Scan for the cell matching the given text and deliver its [X, Y] coordinate at center. 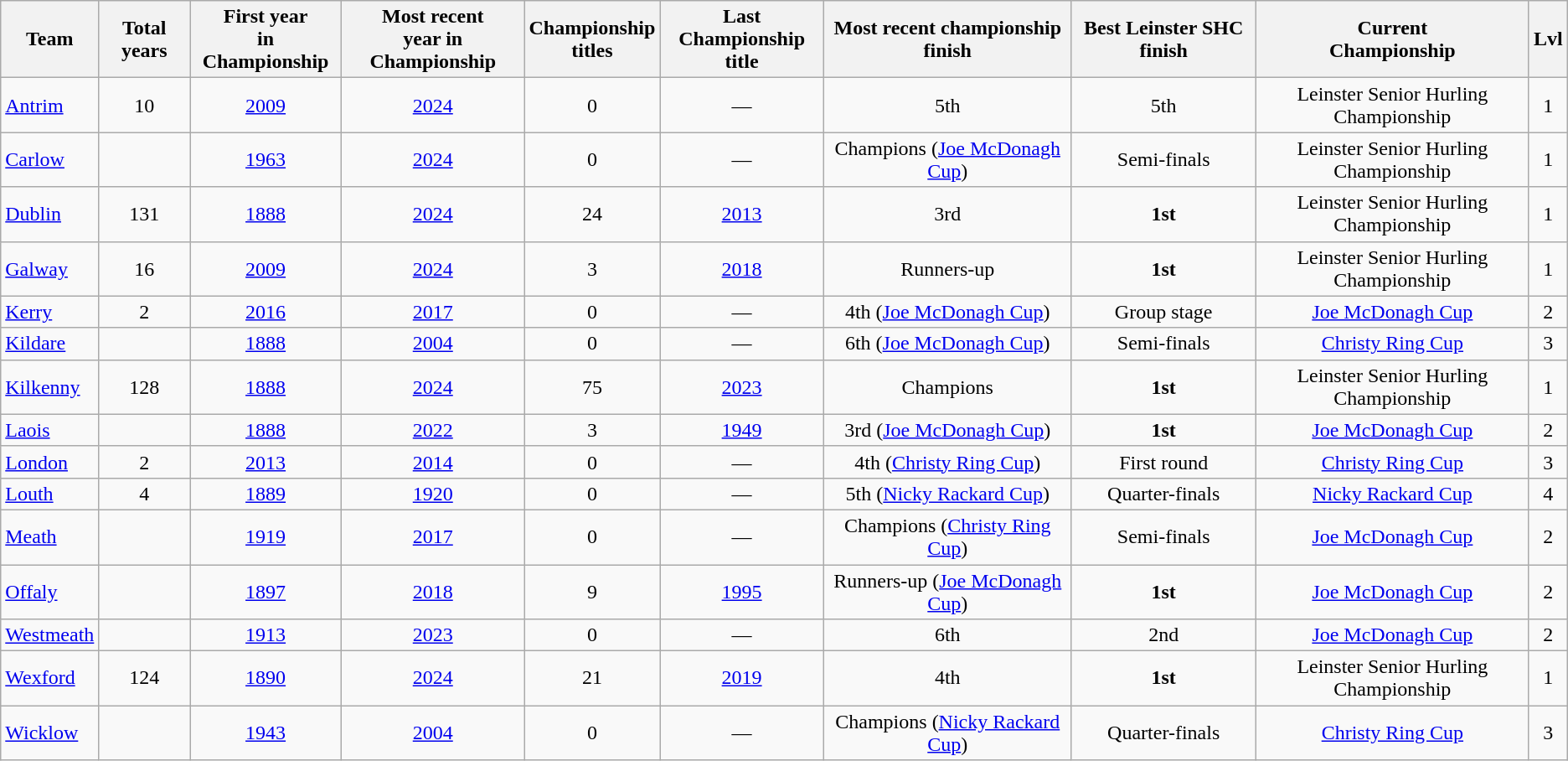
6th [947, 635]
124 [144, 679]
Westmeath [50, 635]
Louth [50, 494]
Champions [947, 387]
CurrentChampionship [1392, 39]
Offaly [50, 592]
1897 [266, 592]
1949 [742, 430]
Antrim [50, 106]
5th (Nicky Rackard Cup) [947, 494]
9 [592, 592]
3rd [947, 215]
4th (Christy Ring Cup) [947, 462]
128 [144, 387]
2016 [266, 312]
Galway [50, 268]
Kerry [50, 312]
21 [592, 679]
75 [592, 387]
1913 [266, 635]
131 [144, 215]
1889 [266, 494]
Most recent championship finish [947, 39]
1919 [266, 536]
LastChampionship title [742, 39]
Carlow [50, 159]
1890 [266, 679]
Champions (Christy Ring Cup) [947, 536]
2nd [1163, 635]
First round [1163, 462]
Nicky Rackard Cup [1392, 494]
1995 [742, 592]
1920 [433, 494]
3rd (Joe McDonagh Cup) [947, 430]
1943 [266, 733]
Most recentyear in Championship [433, 39]
6th (Joe McDonagh Cup) [947, 344]
Champions (Joe McDonagh Cup) [947, 159]
Group stage [1163, 312]
4th [947, 679]
Total years [144, 39]
Best Leinster SHC finish [1163, 39]
2022 [433, 430]
2019 [742, 679]
Team [50, 39]
24 [592, 215]
Kilkenny [50, 387]
First yearin Championship [266, 39]
2014 [433, 462]
Championshiptitles [592, 39]
Dublin [50, 215]
Champions (Nicky Rackard Cup) [947, 733]
10 [144, 106]
4th (Joe McDonagh Cup) [947, 312]
Runners-up (Joe McDonagh Cup) [947, 592]
Meath [50, 536]
Wicklow [50, 733]
London [50, 462]
Laois [50, 430]
1963 [266, 159]
Kildare [50, 344]
Lvl [1548, 39]
Runners-up [947, 268]
16 [144, 268]
Wexford [50, 679]
